For the text-containing cell, return its midpoint in (x, y) coordinate format. 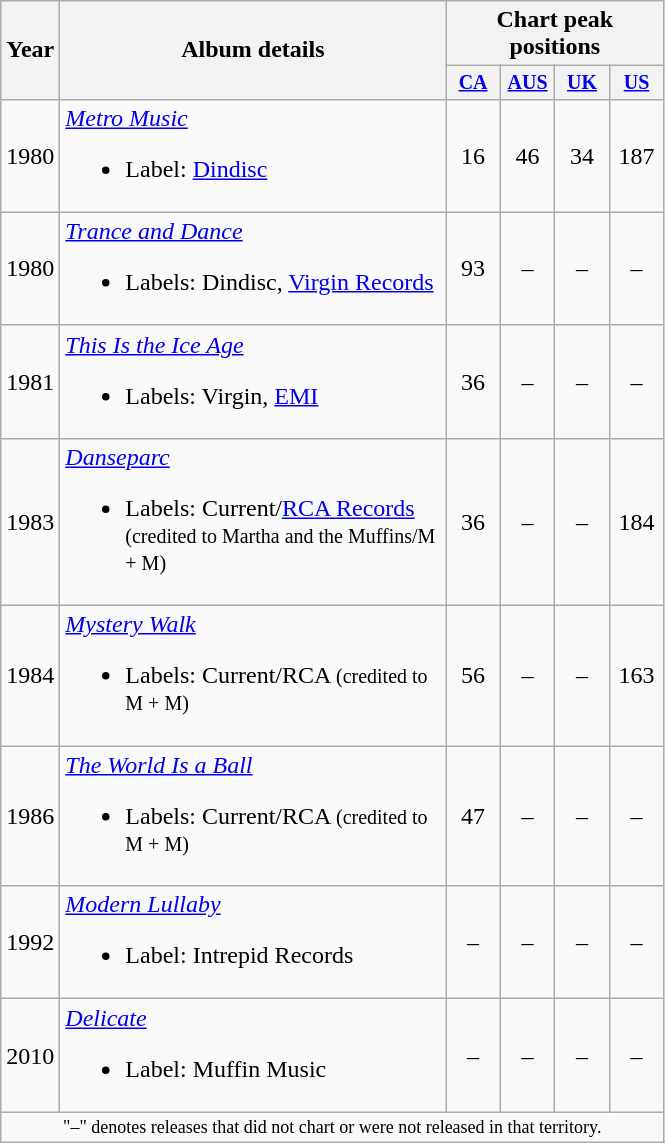
The World Is a BallLabels: Current/RCA (credited to M + M) (253, 816)
46 (527, 156)
16 (473, 156)
184 (636, 522)
1992 (30, 942)
1986 (30, 816)
1984 (30, 676)
93 (473, 268)
CA (473, 82)
UK (582, 82)
163 (636, 676)
1981 (30, 382)
187 (636, 156)
Chart peak positions (555, 34)
34 (582, 156)
Year (30, 50)
AUS (527, 82)
Album details (253, 50)
Metro MusicLabel: Dindisc (253, 156)
DanseparcLabels: Current/RCA Records (credited to Martha and the Muffins/M + M) (253, 522)
2010 (30, 1056)
"–" denotes releases that did not chart or were not released in that territory. (332, 1128)
1983 (30, 522)
47 (473, 816)
DelicateLabel: Muffin Music (253, 1056)
Modern LullabyLabel: Intrepid Records (253, 942)
56 (473, 676)
Mystery WalkLabels: Current/RCA (credited to M + M) (253, 676)
US (636, 82)
This Is the Ice AgeLabels: Virgin, EMI (253, 382)
Trance and DanceLabels: Dindisc, Virgin Records (253, 268)
